Identify which cell holds the provided text, then report its (x, y) central coordinate. 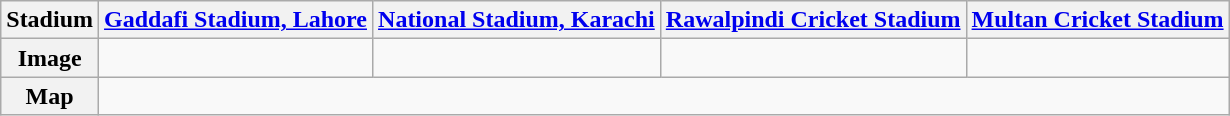
Gaddafi Stadium, Lahore (236, 20)
Rawalpindi Cricket Stadium (813, 20)
National Stadium, Karachi (517, 20)
Image (50, 58)
Stadium (50, 20)
Multan Cricket Stadium (1098, 20)
Map (50, 96)
